Search for the cell housing the specified text and yield its [x, y] center coordinate. 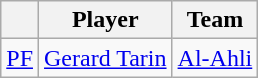
Gerard Tarin [106, 58]
Al-Ahli [215, 58]
PF [20, 58]
Team [215, 20]
Player [106, 20]
